Identify which cell holds the provided text, then report its (x, y) central coordinate. 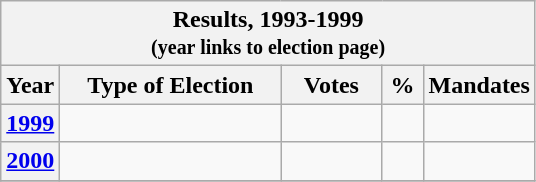
Mandates (479, 85)
Results, 1993-1999(year links to election page) (268, 34)
% (402, 85)
2000 (30, 161)
Votes (332, 85)
Year (30, 85)
Type of Election (170, 85)
1999 (30, 123)
